Find where the given text appears and provide that cell's center as [X, Y] coordinate. 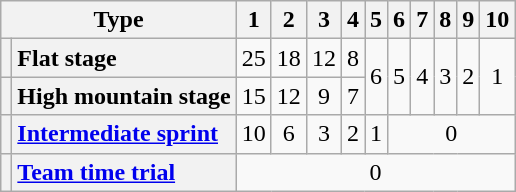
18 [288, 58]
Type [119, 20]
High mountain stage [124, 96]
25 [254, 58]
15 [254, 96]
Intermediate sprint [124, 134]
Team time trial [124, 172]
Flat stage [124, 58]
